For the text-containing cell, return its midpoint in [X, Y] coordinate format. 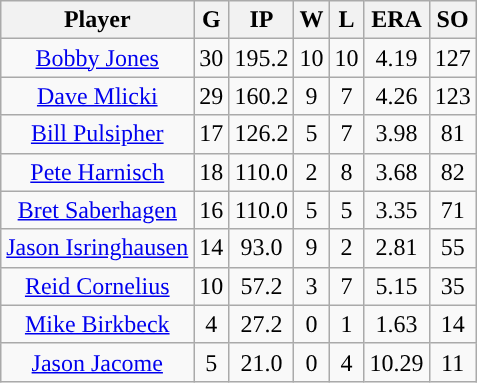
18 [212, 172]
81 [452, 134]
L [346, 20]
Bobby Jones [98, 58]
3.35 [396, 210]
Reid Cornelius [98, 286]
Mike Birkbeck [98, 324]
126.2 [262, 134]
27.2 [262, 324]
2.81 [396, 248]
Dave Mlicki [98, 96]
17 [212, 134]
35 [452, 286]
3.68 [396, 172]
160.2 [262, 96]
SO [452, 20]
11 [452, 362]
93.0 [262, 248]
195.2 [262, 58]
4.19 [396, 58]
Jason Jacome [98, 362]
8 [346, 172]
ERA [396, 20]
82 [452, 172]
21.0 [262, 362]
Player [98, 20]
30 [212, 58]
127 [452, 58]
55 [452, 248]
57.2 [262, 286]
3.98 [396, 134]
Pete Harnisch [98, 172]
W [312, 20]
Bret Saberhagen [98, 210]
5.15 [396, 286]
IP [262, 20]
71 [452, 210]
3 [312, 286]
1.63 [396, 324]
G [212, 20]
123 [452, 96]
4.26 [396, 96]
16 [212, 210]
10.29 [396, 362]
Bill Pulsipher [98, 134]
29 [212, 96]
Jason Isringhausen [98, 248]
1 [346, 324]
